Return (X, Y) of the center of cell containing provided text 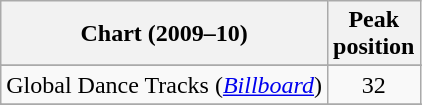
Chart (2009–10) (164, 34)
Global Dance Tracks (Billboard) (164, 85)
Peakposition (374, 34)
32 (374, 85)
